Return the (X, Y) coordinate for the center point of the cell that contains the specified text.  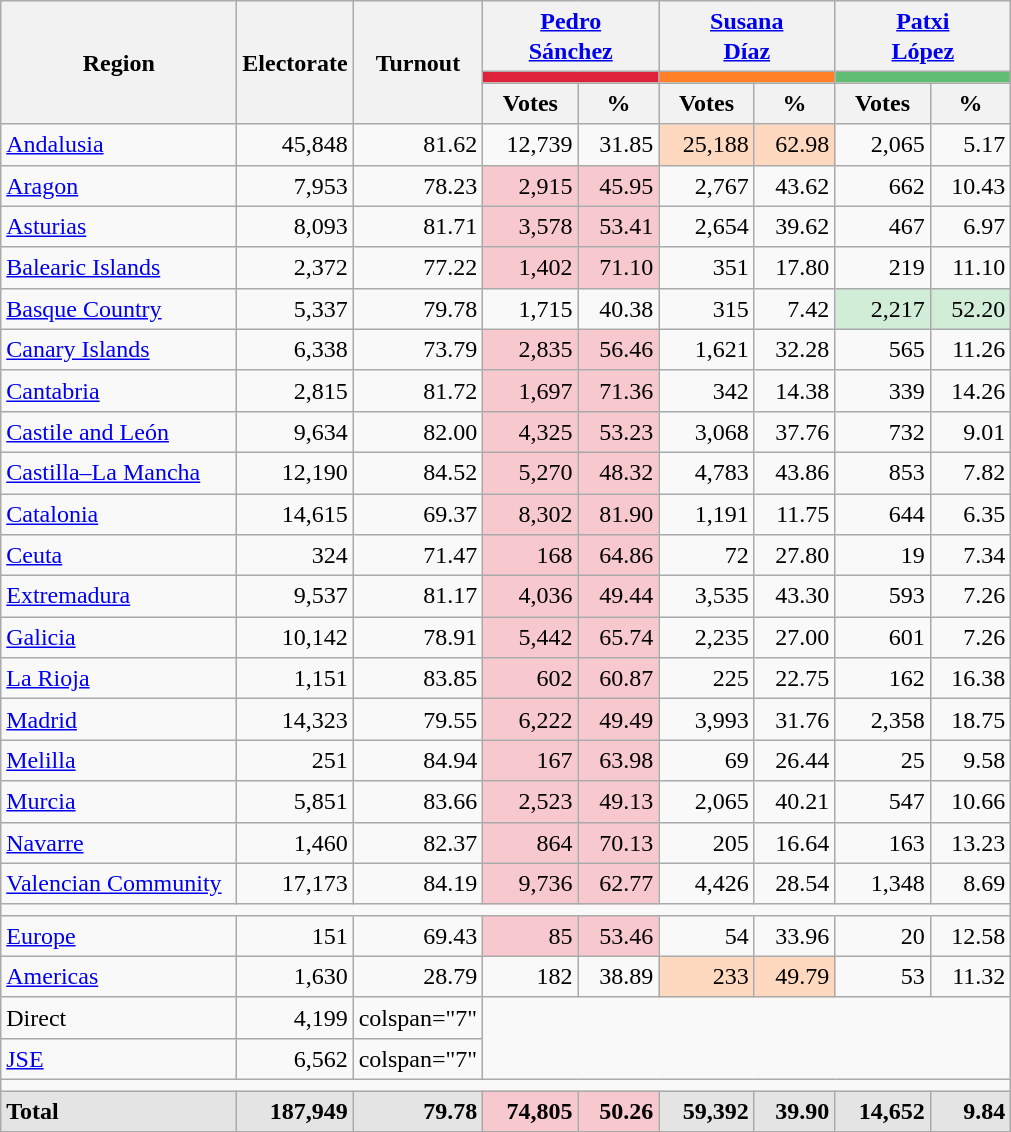
732 (882, 432)
1,151 (295, 678)
662 (882, 186)
28.79 (418, 976)
9,537 (295, 596)
22.75 (794, 678)
70.13 (618, 842)
1,621 (706, 350)
50.26 (618, 1110)
Americas (119, 976)
10.43 (970, 186)
81.72 (418, 390)
Direct (119, 1018)
219 (882, 268)
5,270 (530, 472)
12,190 (295, 472)
10.66 (970, 802)
4,036 (530, 596)
1,348 (882, 884)
6.97 (970, 226)
72 (706, 556)
602 (530, 678)
62.98 (794, 144)
Asturias (119, 226)
40.21 (794, 802)
9.01 (970, 432)
Aragon (119, 186)
1,697 (530, 390)
JSE (119, 1058)
59,392 (706, 1110)
25 (882, 760)
1,402 (530, 268)
187,949 (295, 1110)
233 (706, 976)
14.38 (794, 390)
62.77 (618, 884)
6,222 (530, 720)
2,915 (530, 186)
43.62 (794, 186)
5.17 (970, 144)
53.23 (618, 432)
7.82 (970, 472)
PedroSánchez (571, 36)
12,739 (530, 144)
16.64 (794, 842)
31.76 (794, 720)
9,736 (530, 884)
40.38 (618, 308)
49.44 (618, 596)
7.34 (970, 556)
4,783 (706, 472)
Region (119, 62)
48.32 (618, 472)
71.36 (618, 390)
54 (706, 936)
69.37 (418, 514)
Cantabria (119, 390)
Balearic Islands (119, 268)
7.42 (794, 308)
84.94 (418, 760)
225 (706, 678)
342 (706, 390)
43.86 (794, 472)
39.90 (794, 1110)
168 (530, 556)
60.87 (618, 678)
11.26 (970, 350)
31.85 (618, 144)
339 (882, 390)
565 (882, 350)
4,325 (530, 432)
Total (119, 1110)
Madrid (119, 720)
2,654 (706, 226)
56.46 (618, 350)
81.71 (418, 226)
73.79 (418, 350)
71.47 (418, 556)
Catalonia (119, 514)
4,199 (295, 1018)
84.52 (418, 472)
8.69 (970, 884)
27.80 (794, 556)
467 (882, 226)
167 (530, 760)
27.00 (794, 638)
2,372 (295, 268)
79.55 (418, 720)
SusanaDíaz (747, 36)
351 (706, 268)
13.23 (970, 842)
45.95 (618, 186)
6,562 (295, 1058)
17,173 (295, 884)
Electorate (295, 62)
3,993 (706, 720)
601 (882, 638)
Castile and León (119, 432)
82.00 (418, 432)
78.91 (418, 638)
205 (706, 842)
1,460 (295, 842)
74,805 (530, 1110)
Murcia (119, 802)
547 (882, 802)
63.98 (618, 760)
33.96 (794, 936)
16.38 (970, 678)
Galicia (119, 638)
9.58 (970, 760)
3,068 (706, 432)
3,578 (530, 226)
Ceuta (119, 556)
9,634 (295, 432)
49.13 (618, 802)
52.20 (970, 308)
32.28 (794, 350)
5,337 (295, 308)
864 (530, 842)
Andalusia (119, 144)
8,302 (530, 514)
37.76 (794, 432)
12.58 (970, 936)
644 (882, 514)
39.62 (794, 226)
83.66 (418, 802)
6,338 (295, 350)
49.79 (794, 976)
28.54 (794, 884)
Extremadura (119, 596)
2,767 (706, 186)
2,358 (882, 720)
19 (882, 556)
5,442 (530, 638)
10,142 (295, 638)
2,835 (530, 350)
La Rioja (119, 678)
11.32 (970, 976)
182 (530, 976)
69 (706, 760)
20 (882, 936)
49.49 (618, 720)
14,615 (295, 514)
43.30 (794, 596)
8,093 (295, 226)
77.22 (418, 268)
3,535 (706, 596)
38.89 (618, 976)
Valencian Community (119, 884)
6.35 (970, 514)
69.43 (418, 936)
1,630 (295, 976)
18.75 (970, 720)
4,426 (706, 884)
65.74 (618, 638)
84.19 (418, 884)
Castilla–La Mancha (119, 472)
83.85 (418, 678)
9.84 (970, 1110)
Turnout (418, 62)
78.23 (418, 186)
2,217 (882, 308)
11.75 (794, 514)
324 (295, 556)
53.46 (618, 936)
71.10 (618, 268)
Basque Country (119, 308)
Canary Islands (119, 350)
853 (882, 472)
81.62 (418, 144)
Navarre (119, 842)
2,523 (530, 802)
53 (882, 976)
17.80 (794, 268)
26.44 (794, 760)
315 (706, 308)
64.86 (618, 556)
251 (295, 760)
163 (882, 842)
14.26 (970, 390)
25,188 (706, 144)
162 (882, 678)
81.17 (418, 596)
81.90 (618, 514)
151 (295, 936)
85 (530, 936)
82.37 (418, 842)
5,851 (295, 802)
Europe (119, 936)
45,848 (295, 144)
1,191 (706, 514)
7,953 (295, 186)
14,652 (882, 1110)
Melilla (119, 760)
2,815 (295, 390)
2,235 (706, 638)
1,715 (530, 308)
14,323 (295, 720)
11.10 (970, 268)
PatxiLópez (923, 36)
53.41 (618, 226)
593 (882, 596)
